Pinpoint the cell where the given text exists, returning its [X, Y] midpoint coordinate. 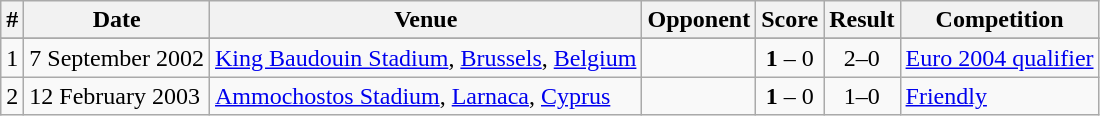
King Baudouin Stadium, Brussels, Belgium [426, 58]
# [12, 20]
Date [117, 20]
1 [12, 58]
Euro 2004 qualifier [1000, 58]
12 February 2003 [117, 96]
1–0 [862, 96]
Result [862, 20]
2–0 [862, 58]
Ammochostos Stadium, Larnaca, Cyprus [426, 96]
Competition [1000, 20]
Opponent [699, 20]
Score [790, 20]
Friendly [1000, 96]
7 September 2002 [117, 58]
2 [12, 96]
Venue [426, 20]
